Pinpoint the cell where the given text exists, returning its [X, Y] midpoint coordinate. 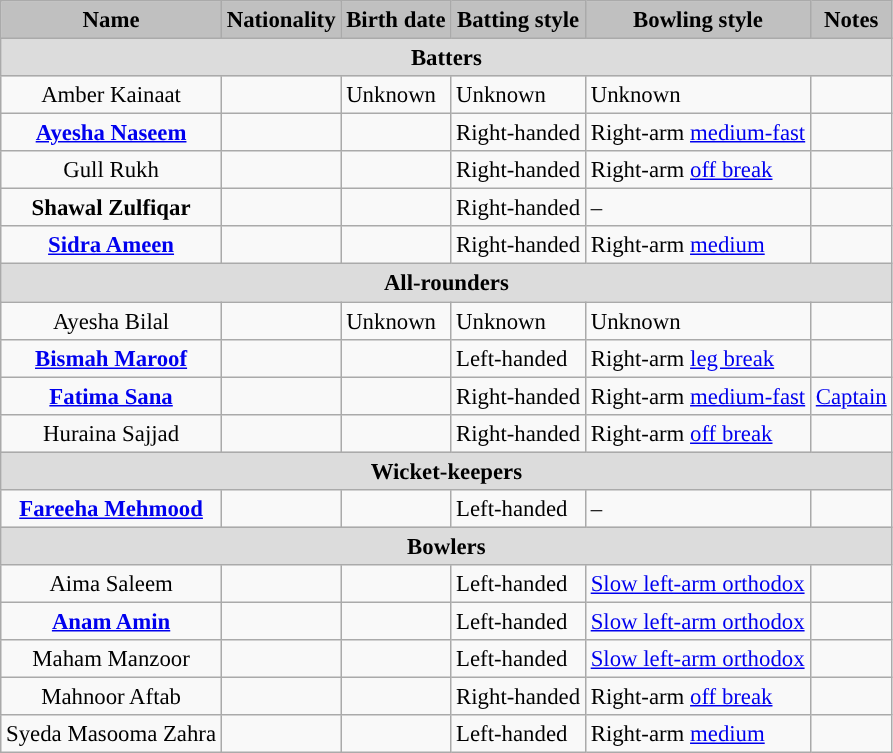
Wicket-keepers [446, 471]
Bismah Maroof [112, 358]
Batters [446, 58]
Nationality [280, 20]
Gull Rukh [112, 170]
Notes [850, 20]
Fatima Sana [112, 396]
Bowling style [698, 20]
All-rounders [446, 283]
Shawal Zulfiqar [112, 208]
Right-arm leg break [698, 358]
Fareeha Mehmood [112, 509]
Bowlers [446, 546]
Huraina Sajjad [112, 433]
Anam Amin [112, 621]
Mahnoor Aftab [112, 697]
Syeda Masooma Zahra [112, 734]
Captain [850, 396]
Maham Manzoor [112, 659]
Sidra Ameen [112, 245]
Ayesha Bilal [112, 321]
Birth date [396, 20]
Ayesha Naseem [112, 133]
Aima Saleem [112, 584]
Batting style [518, 20]
Name [112, 20]
Amber Kainaat [112, 95]
